Return the [X, Y] coordinate for the center point of the cell that contains the specified text.  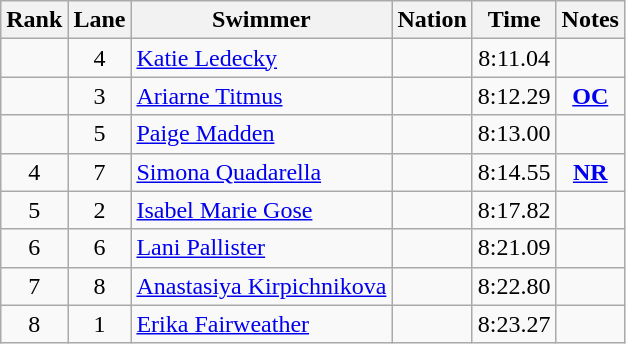
8:21.09 [514, 248]
3 [100, 96]
Nation [432, 20]
Lane [100, 20]
8:14.55 [514, 172]
Katie Ledecky [262, 58]
Ariarne Titmus [262, 96]
8:23.27 [514, 324]
Isabel Marie Gose [262, 210]
OC [590, 96]
2 [100, 210]
1 [100, 324]
8:22.80 [514, 286]
Notes [590, 20]
Erika Fairweather [262, 324]
8:11.04 [514, 58]
8:13.00 [514, 134]
NR [590, 172]
Rank [34, 20]
Paige Madden [262, 134]
Lani Pallister [262, 248]
Time [514, 20]
8:17.82 [514, 210]
8:12.29 [514, 96]
Swimmer [262, 20]
Simona Quadarella [262, 172]
Anastasiya Kirpichnikova [262, 286]
